Scan for the cell matching the given text and deliver its (X, Y) coordinate at center. 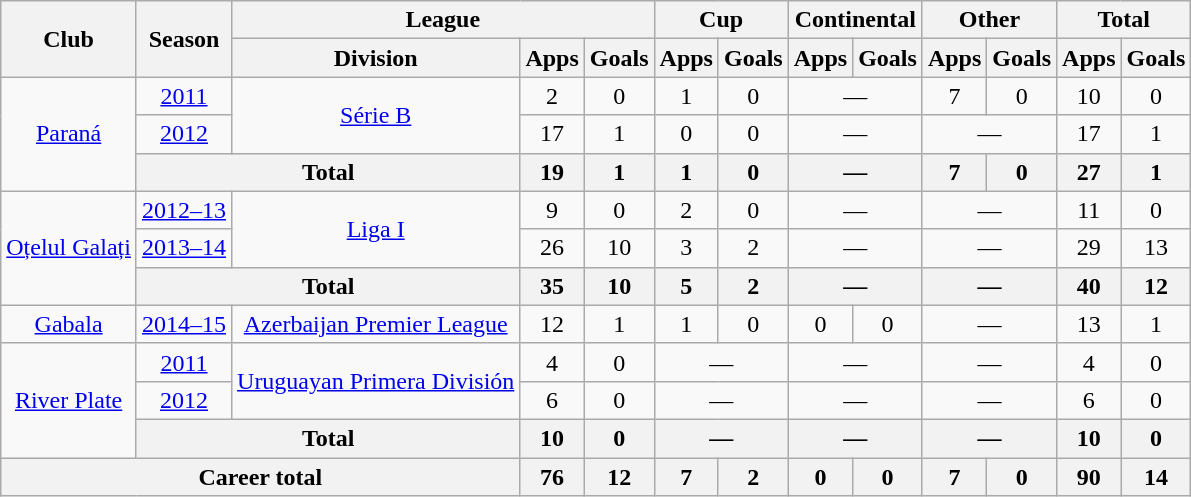
Oțelul Galați (69, 248)
Club (69, 39)
Career total (260, 477)
Uruguayan Primera División (376, 381)
76 (552, 477)
Cup (721, 20)
19 (552, 172)
2013–14 (184, 248)
Division (376, 58)
11 (1089, 210)
River Plate (69, 400)
Azerbaijan Premier League (376, 324)
League (444, 20)
Paraná (69, 134)
Continental (855, 20)
Season (184, 39)
Liga I (376, 229)
9 (552, 210)
35 (552, 286)
2014–15 (184, 324)
3 (686, 248)
26 (552, 248)
29 (1089, 248)
Gabala (69, 324)
14 (1156, 477)
2012–13 (184, 210)
Other (989, 20)
40 (1089, 286)
90 (1089, 477)
Série B (376, 115)
27 (1089, 172)
5 (686, 286)
